For the text-containing cell, return its midpoint in [X, Y] coordinate format. 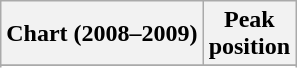
Peakposition [249, 34]
Chart (2008–2009) [102, 34]
